Detect which cell encompasses the target text, then output its [X, Y] center coordinate. 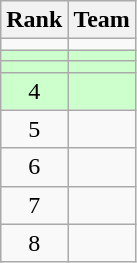
6 [34, 167]
7 [34, 205]
8 [34, 243]
5 [34, 129]
4 [34, 91]
Team [102, 20]
Rank [34, 20]
